From the cell containing the given text, extract its center point as [x, y] coordinate. 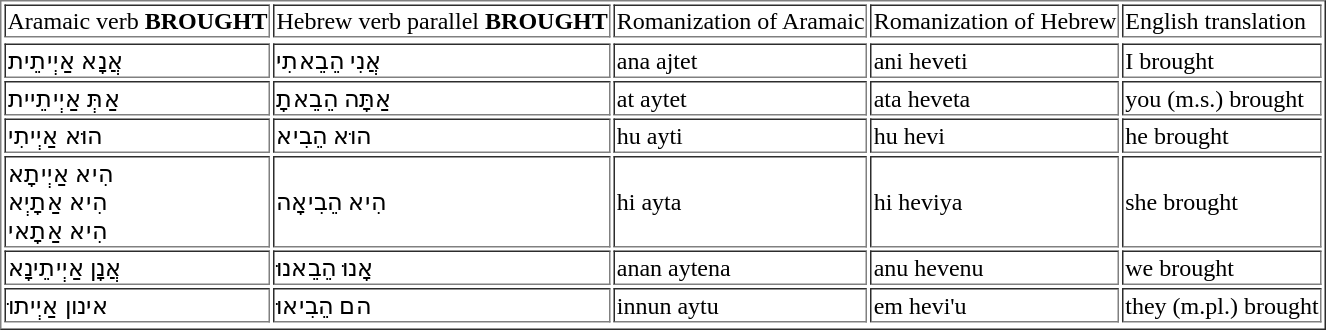
אַתָּה הֵבֵאתָ [442, 98]
הִיא הֵבִיאָה [442, 202]
אֲנִי הֵבֵאתִי [442, 61]
at aytet [741, 98]
we brought [1222, 267]
ana ajtet [741, 61]
אינון אַיְיתוּ [137, 305]
אַתְּ אַיְיתֵיית [137, 98]
hu ayti [741, 135]
Romanization of Aramaic [741, 20]
he brought [1222, 135]
I brought [1222, 61]
they (m.pl.) brought [1222, 305]
English translation [1222, 20]
innun aytu [741, 305]
הוּא הֵבִיא [442, 135]
she brought [1222, 202]
אֲנָא אַיְיתֵית [137, 61]
הִיא אַיְיתָאהִיא אַתָיְאהִיא אַתָאי [137, 202]
hi heviya [996, 202]
Aramaic verb BROUGHT [137, 20]
hi ayta [741, 202]
הם הֵבִיאוּ [442, 305]
anu hevenu [996, 267]
ata heveta [996, 98]
hu hevi [996, 135]
you (m.s.) brought [1222, 98]
anan aytena [741, 267]
Hebrew verb parallel BROUGHT [442, 20]
אֲנָן אַיְיתֵינָא [137, 267]
אָנוּ הֵבֵאנוּ [442, 267]
ani heveti [996, 61]
Romanization of Hebrew [996, 20]
em hevi'u [996, 305]
הוּא אַיְיתִי [137, 135]
